Capture the cell that displays the provided text and extract its (x, y) central coordinate. 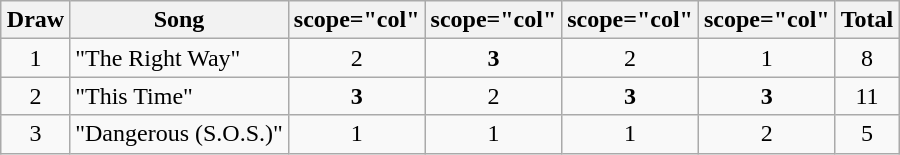
Draw (35, 20)
"Dangerous (S.O.S.)" (180, 134)
11 (867, 96)
8 (867, 58)
Total (867, 20)
"The Right Way" (180, 58)
Song (180, 20)
"This Time" (180, 96)
5 (867, 134)
